Pinpoint the cell where the given text exists, returning its [x, y] midpoint coordinate. 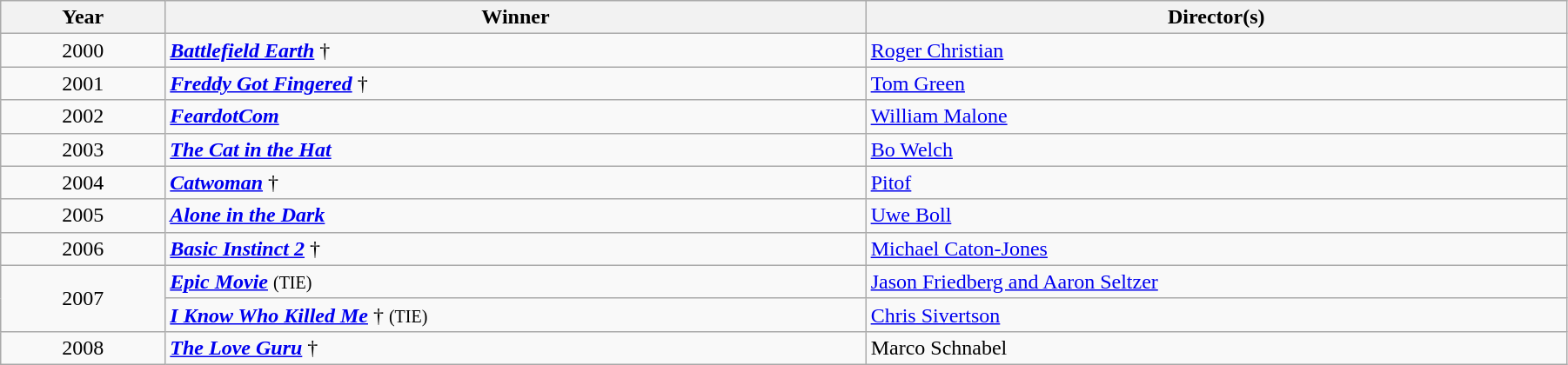
2004 [84, 182]
Epic Movie (TIE) [515, 282]
Uwe Boll [1216, 216]
The Cat in the Hat [515, 149]
Director(s) [1216, 17]
2000 [84, 50]
I Know Who Killed Me † (TIE) [515, 315]
FeardotCom [515, 116]
Bo Welch [1216, 149]
Michael Caton-Jones [1216, 249]
2003 [84, 149]
Basic Instinct 2 † [515, 249]
Battlefield Earth † [515, 50]
Jason Friedberg and Aaron Seltzer [1216, 282]
Freddy Got Fingered † [515, 83]
Roger Christian [1216, 50]
The Love Guru † [515, 348]
Winner [515, 17]
2007 [84, 298]
Alone in the Dark [515, 216]
2008 [84, 348]
William Malone [1216, 116]
Marco Schnabel [1216, 348]
Year [84, 17]
Tom Green [1216, 83]
2005 [84, 216]
2001 [84, 83]
Pitof [1216, 182]
Chris Sivertson [1216, 315]
2006 [84, 249]
Catwoman † [515, 182]
2002 [84, 116]
